Extract the [X, Y] coordinate from the center of the cell holding the provided text.  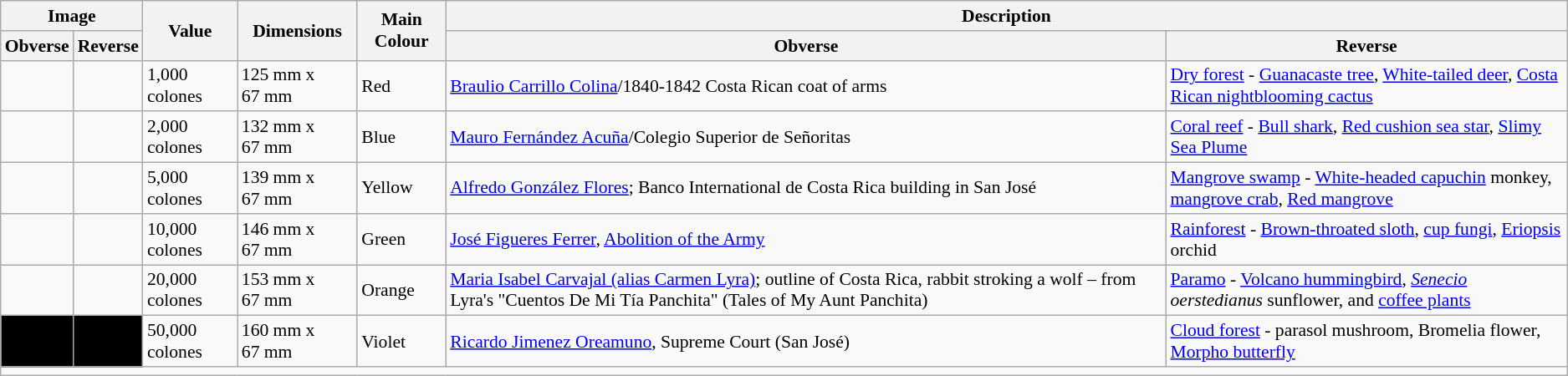
125 mm x 67 mm [298, 85]
Yellow [401, 189]
Orange [401, 291]
2,000 colones [191, 137]
Image [72, 16]
1,000 colones [191, 85]
Main Colour [401, 30]
5,000 colones [191, 189]
20,000 colones [191, 291]
146 mm x 67 mm [298, 239]
Mauro Fernández Acuña/Colegio Superior de Señoritas [806, 137]
160 mm x 67 mm [298, 341]
Blue [401, 137]
Cloud forest - parasol mushroom, Bromelia flower, Morpho butterfly [1366, 341]
José Figueres Ferrer, Abolition of the Army [806, 239]
153 mm x 67 mm [298, 291]
132 mm x 67 mm [298, 137]
Red [401, 85]
Alfredo González Flores; Banco International de Costa Rica building in San José [806, 189]
Paramo - Volcano hummingbird, Senecio oerstedianus sunflower, and coffee plants [1366, 291]
Mangrove swamp - White-headed capuchin monkey, mangrove crab, Red mangrove [1366, 189]
Green [401, 239]
10,000 colones [191, 239]
Value [191, 30]
Coral reef - Bull shark, Red cushion sea star, Slimy Sea Plume [1366, 137]
Rainforest - Brown-throated sloth, cup fungi, Eriopsis orchid [1366, 239]
139 mm x 67 mm [298, 189]
Violet [401, 341]
Braulio Carrillo Colina/1840-1842 Costa Rican coat of arms [806, 85]
Description [1006, 16]
Dry forest - Guanacaste tree, White-tailed deer, Costa Rican nightblooming cactus [1366, 85]
50,000 colones [191, 341]
Dimensions [298, 30]
Ricardo Jimenez Oreamuno, Supreme Court (San José) [806, 341]
